From the cell containing the given text, extract its center point as (x, y) coordinate. 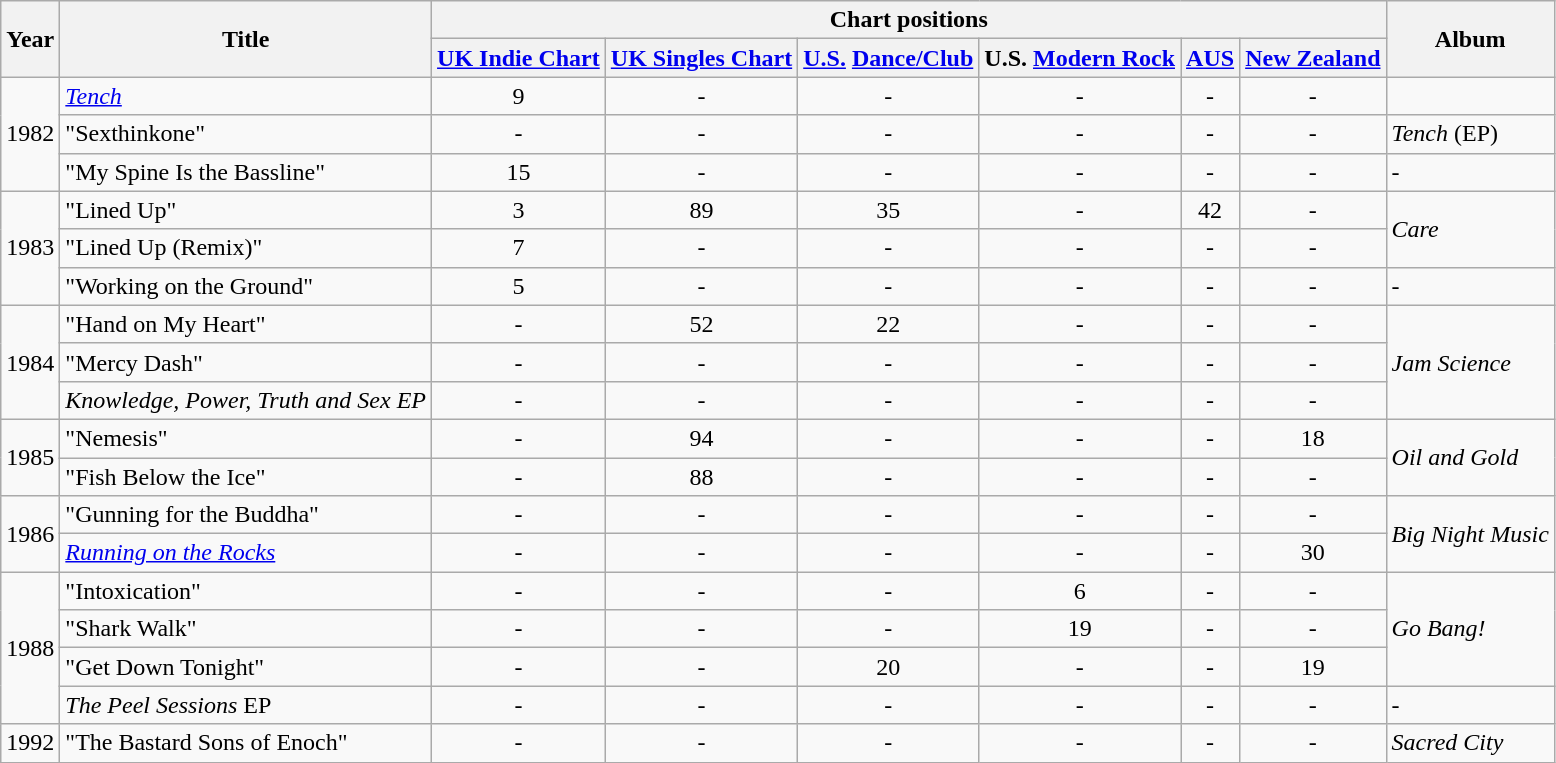
52 (701, 324)
Tench (246, 96)
18 (1313, 438)
42 (1210, 210)
1982 (30, 134)
"Shark Walk" (246, 629)
"Working on the Ground" (246, 286)
Sacred City (1470, 743)
"Nemesis" (246, 438)
Year (30, 39)
"Intoxication" (246, 591)
"My Spine Is the Bassline" (246, 172)
U.S. Dance/Club (888, 58)
Oil and Gold (1470, 457)
"Lined Up (Remix)" (246, 248)
"Hand on My Heart" (246, 324)
"Gunning for the Buddha" (246, 515)
1988 (30, 648)
Album (1470, 39)
"Lined Up" (246, 210)
6 (1080, 591)
Jam Science (1470, 362)
3 (519, 210)
New Zealand (1313, 58)
Go Bang! (1470, 629)
"Mercy Dash" (246, 362)
1985 (30, 457)
Knowledge, Power, Truth and Sex EP (246, 400)
30 (1313, 553)
"Sexthinkone" (246, 134)
UK Singles Chart (701, 58)
35 (888, 210)
"Get Down Tonight" (246, 667)
AUS (1210, 58)
Title (246, 39)
Tench (EP) (1470, 134)
The Peel Sessions EP (246, 705)
94 (701, 438)
1984 (30, 362)
15 (519, 172)
1986 (30, 534)
Chart positions (909, 20)
Running on the Rocks (246, 553)
"Fish Below the Ice" (246, 477)
UK Indie Chart (519, 58)
1992 (30, 743)
20 (888, 667)
22 (888, 324)
88 (701, 477)
89 (701, 210)
Care (1470, 229)
"The Bastard Sons of Enoch" (246, 743)
9 (519, 96)
Big Night Music (1470, 534)
1983 (30, 248)
7 (519, 248)
U.S. Modern Rock (1080, 58)
5 (519, 286)
